Return the [x, y] coordinate for the center point of the cell that contains the specified text.  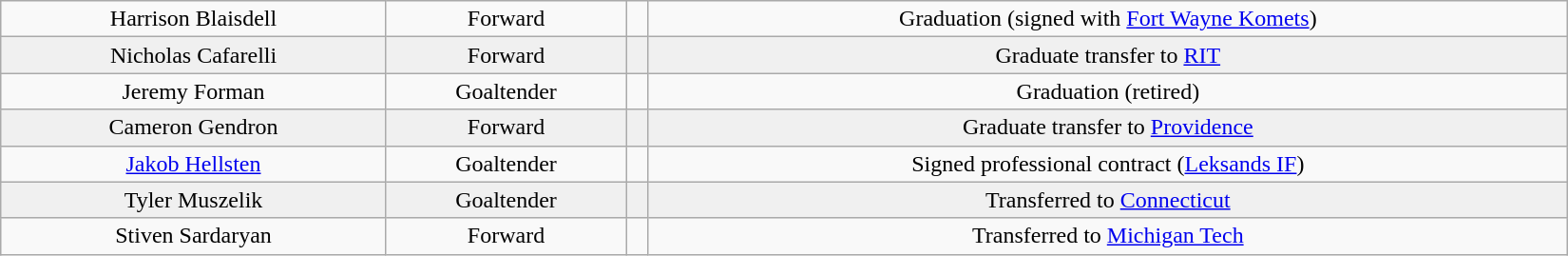
Graduate transfer to RIT [1108, 55]
Transferred to Connecticut [1108, 200]
Transferred to Michigan Tech [1108, 236]
Signed professional contract (Leksands IF) [1108, 164]
Graduate transfer to Providence [1108, 128]
Jakob Hellsten [194, 164]
Harrison Blaisdell [194, 19]
Nicholas Cafarelli [194, 55]
Tyler Muszelik [194, 200]
Graduation (retired) [1108, 91]
Jeremy Forman [194, 91]
Stiven Sardaryan [194, 236]
Cameron Gendron [194, 128]
Graduation (signed with Fort Wayne Komets) [1108, 19]
